Determine the [x, y] coordinate at the center of the cell enclosing the given text.  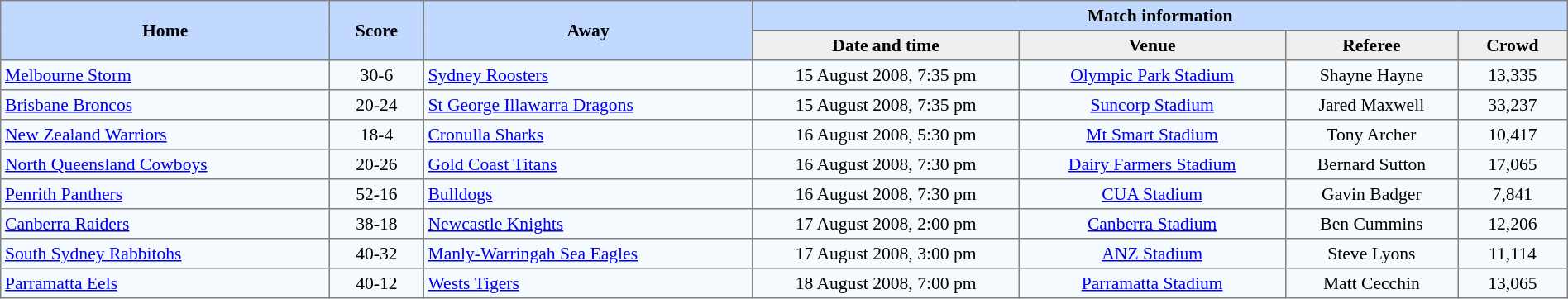
20-24 [377, 105]
Dairy Farmers Stadium [1152, 164]
12,206 [1513, 224]
7,841 [1513, 194]
40-32 [377, 254]
Newcastle Knights [588, 224]
St George Illawarra Dragons [588, 105]
10,417 [1513, 135]
Penrith Panthers [165, 194]
Shayne Hayne [1371, 75]
Matt Cecchin [1371, 283]
Away [588, 31]
Score [377, 31]
Date and time [886, 45]
CUA Stadium [1152, 194]
11,114 [1513, 254]
Parramatta Eels [165, 283]
17 August 2008, 2:00 pm [886, 224]
Manly-Warringah Sea Eagles [588, 254]
17,065 [1513, 164]
Sydney Roosters [588, 75]
Tony Archer [1371, 135]
Gavin Badger [1371, 194]
Crowd [1513, 45]
Melbourne Storm [165, 75]
Venue [1152, 45]
Cronulla Sharks [588, 135]
Steve Lyons [1371, 254]
New Zealand Warriors [165, 135]
North Queensland Cowboys [165, 164]
Home [165, 31]
18-4 [377, 135]
33,237 [1513, 105]
Match information [1159, 16]
Wests Tigers [588, 283]
South Sydney Rabbitohs [165, 254]
Suncorp Stadium [1152, 105]
Bulldogs [588, 194]
18 August 2008, 7:00 pm [886, 283]
30-6 [377, 75]
Mt Smart Stadium [1152, 135]
Parramatta Stadium [1152, 283]
16 August 2008, 5:30 pm [886, 135]
52-16 [377, 194]
17 August 2008, 3:00 pm [886, 254]
Gold Coast Titans [588, 164]
Bernard Sutton [1371, 164]
Canberra Raiders [165, 224]
40-12 [377, 283]
Olympic Park Stadium [1152, 75]
Brisbane Broncos [165, 105]
Ben Cummins [1371, 224]
13,335 [1513, 75]
13,065 [1513, 283]
ANZ Stadium [1152, 254]
Canberra Stadium [1152, 224]
Referee [1371, 45]
Jared Maxwell [1371, 105]
38-18 [377, 224]
20-26 [377, 164]
